Output the (X, Y) coordinate of the center of the cell containing the given text.  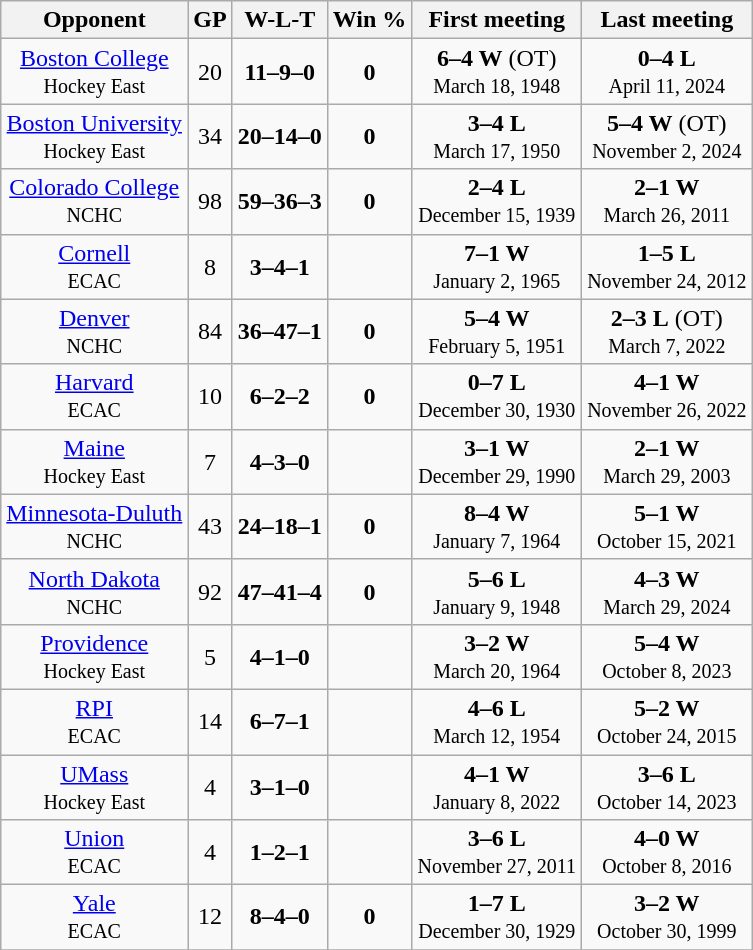
1–2–1 (280, 852)
1–5 LNovember 24, 2012 (667, 266)
6–7–1 (280, 722)
4–3 WMarch 29, 2024 (667, 592)
92 (210, 592)
4–1 WJanuary 8, 2022 (497, 786)
7–1 WJanuary 2, 1965 (497, 266)
4–1–0 (280, 656)
3–6 LOctober 14, 2023 (667, 786)
UnionECAC (94, 852)
5–2 WOctober 24, 2015 (667, 722)
ProvidenceHockey East (94, 656)
North DakotaNCHC (94, 592)
Win % (370, 20)
5–6 LJanuary 9, 1948 (497, 592)
3–4–1 (280, 266)
3–2 WOctober 30, 1999 (667, 918)
8–4–0 (280, 918)
Boston CollegeHockey East (94, 72)
4–6 LMarch 12, 1954 (497, 722)
47–41–4 (280, 592)
CornellECAC (94, 266)
Opponent (94, 20)
Last meeting (667, 20)
3–4 LMarch 17, 1950 (497, 136)
3–1–0 (280, 786)
1–7 LDecember 30, 1929 (497, 918)
5 (210, 656)
3–1 WDecember 29, 1990 (497, 462)
43 (210, 526)
4–1 WNovember 26, 2022 (667, 396)
First meeting (497, 20)
12 (210, 918)
98 (210, 202)
10 (210, 396)
5–4 WOctober 8, 2023 (667, 656)
YaleECAC (94, 918)
20–14–0 (280, 136)
34 (210, 136)
4–0 WOctober 8, 2016 (667, 852)
DenverNCHC (94, 332)
6–2–2 (280, 396)
59–36–3 (280, 202)
84 (210, 332)
2–4 LDecember 15, 1939 (497, 202)
5–1 WOctober 15, 2021 (667, 526)
3–6 LNovember 27, 2011 (497, 852)
3–2 WMarch 20, 1964 (497, 656)
GP (210, 20)
2–1 WMarch 26, 2011 (667, 202)
UMassHockey East (94, 786)
MaineHockey East (94, 462)
Minnesota-DuluthNCHC (94, 526)
2–3 L (OT)March 7, 2022 (667, 332)
7 (210, 462)
11–9–0 (280, 72)
8–4 WJanuary 7, 1964 (497, 526)
5–4 W (OT)November 2, 2024 (667, 136)
Colorado CollegeNCHC (94, 202)
Boston UniversityHockey East (94, 136)
24–18–1 (280, 526)
2–1 WMarch 29, 2003 (667, 462)
0–4 LApril 11, 2024 (667, 72)
4–3–0 (280, 462)
RPIECAC (94, 722)
5–4 WFebruary 5, 1951 (497, 332)
14 (210, 722)
HarvardECAC (94, 396)
6–4 W (OT)March 18, 1948 (497, 72)
W-L-T (280, 20)
0–7 LDecember 30, 1930 (497, 396)
36–47–1 (280, 332)
20 (210, 72)
8 (210, 266)
